Return the (X, Y) coordinate for the center point of the cell that contains the specified text.  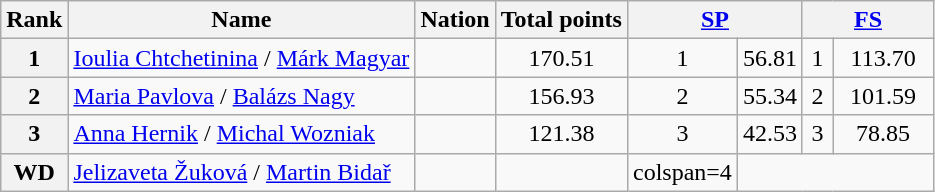
SP (714, 20)
Total points (561, 20)
156.93 (561, 96)
55.34 (770, 96)
Nation (455, 20)
113.70 (884, 58)
WD (34, 172)
Rank (34, 20)
colspan=4 (682, 172)
78.85 (884, 134)
101.59 (884, 96)
42.53 (770, 134)
Ioulia Chtchetinina / Márk Magyar (242, 58)
121.38 (561, 134)
FS (868, 20)
Anna Hernik / Michal Wozniak (242, 134)
56.81 (770, 58)
170.51 (561, 58)
Name (242, 20)
Maria Pavlova / Balázs Nagy (242, 96)
Jelizaveta Žuková / Martin Bidař (242, 172)
